Provide the (X, Y) coordinate of the cell's center where the given text is located.  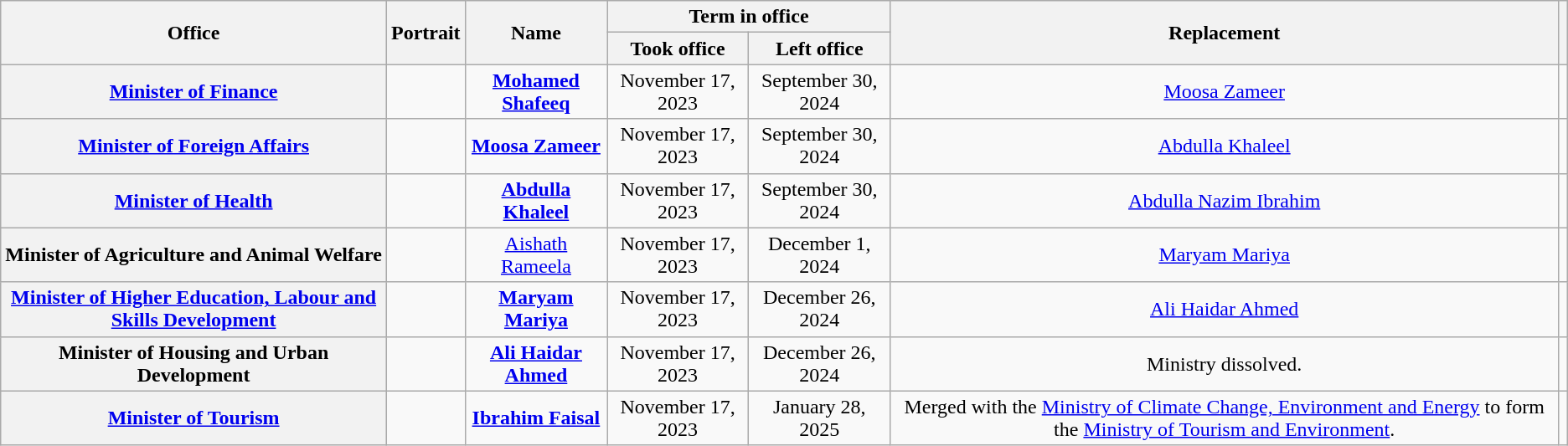
Abdulla Nazim Ibrahim (1225, 201)
Minister of Tourism (194, 418)
Portrait (426, 33)
Aishath Rameela (536, 254)
December 1, 2024 (819, 254)
Minister of Housing and Urban Development (194, 363)
Term in office (749, 17)
Minister of Finance (194, 92)
Office (194, 33)
Name (536, 33)
Mohamed Shafeeq (536, 92)
Minister of Health (194, 201)
Ibrahim Faisal (536, 418)
Minister of Agriculture and Animal Welfare (194, 254)
Left office (819, 49)
January 28, 2025 (819, 418)
Took office (678, 49)
Ministry dissolved. (1225, 363)
Replacement (1225, 33)
Merged with the Ministry of Climate Change, Environment and Energy to form the Ministry of Tourism and Environment. (1225, 418)
Minister of Higher Education, Labour and Skills Development (194, 310)
Minister of Foreign Affairs (194, 146)
